Detect which cell encompasses the target text, then output its [X, Y] center coordinate. 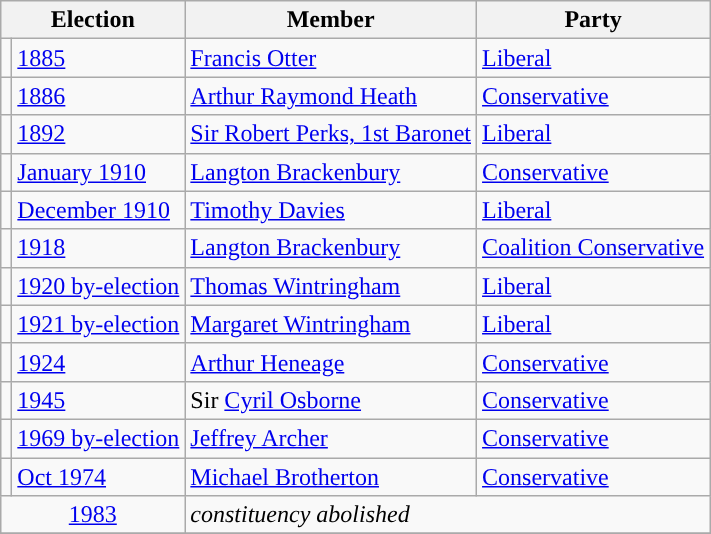
Francis Otter [331, 58]
Timothy Davies [331, 210]
1892 [98, 134]
1921 by-election [98, 324]
Jeffrey Archer [331, 438]
1920 by-election [98, 286]
Thomas Wintringham [331, 286]
Arthur Heneage [331, 362]
January 1910 [98, 172]
Michael Brotherton [331, 477]
Member [331, 20]
1886 [98, 96]
1918 [98, 248]
1969 by-election [98, 438]
Party [594, 20]
1983 [93, 515]
Oct 1974 [98, 477]
1885 [98, 58]
Margaret Wintringham [331, 324]
1945 [98, 400]
Arthur Raymond Heath [331, 96]
Sir Cyril Osborne [331, 400]
1924 [98, 362]
Sir Robert Perks, 1st Baronet [331, 134]
Coalition Conservative [594, 248]
Election [93, 20]
constituency abolished [448, 515]
December 1910 [98, 210]
